Search for the cell housing the specified text and yield its (X, Y) center coordinate. 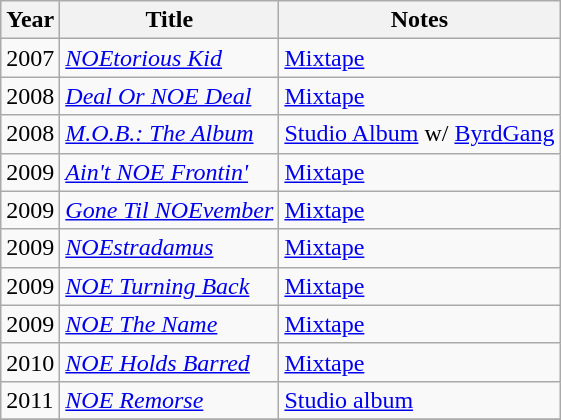
M.O.B.: The Album (170, 134)
NOEstradamus (170, 248)
Title (170, 20)
NOE The Name (170, 324)
Studio Album w/ ByrdGang (420, 134)
2011 (30, 400)
NOEtorious Kid (170, 58)
Gone Til NOEvember (170, 210)
2007 (30, 58)
NOE Remorse (170, 400)
NOE Holds Barred (170, 362)
Studio album (420, 400)
NOE Turning Back (170, 286)
Ain't NOE Frontin' (170, 172)
Year (30, 20)
Deal Or NOE Deal (170, 96)
Notes (420, 20)
2010 (30, 362)
